Return the (x, y) coordinate for the center point of the cell that contains the specified text.  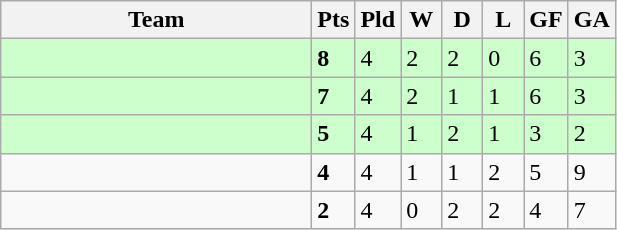
GA (592, 20)
9 (592, 172)
Pts (334, 20)
GF (546, 20)
L (504, 20)
Pld (378, 20)
Team (156, 20)
D (462, 20)
8 (334, 58)
W (422, 20)
